Search for the cell housing the specified text and yield its (X, Y) center coordinate. 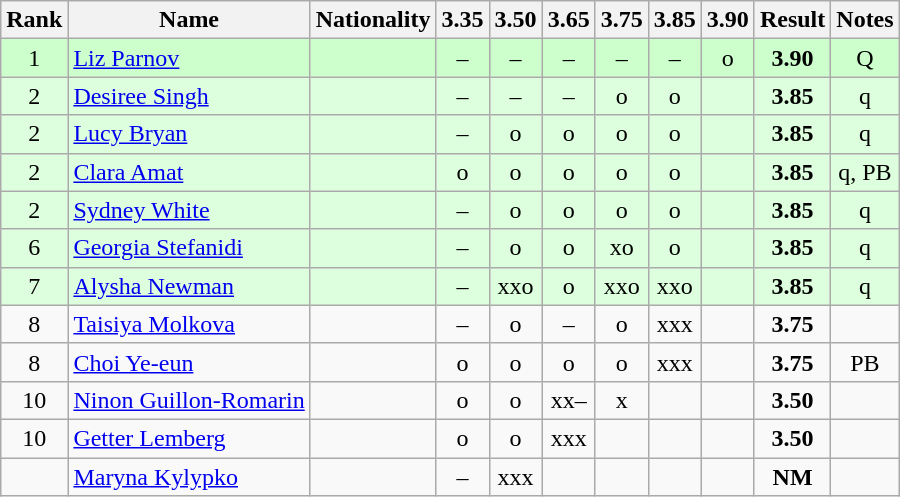
6 (34, 248)
Lucy Bryan (189, 134)
Result (792, 20)
Desiree Singh (189, 96)
xo (622, 248)
x (622, 400)
xx– (568, 400)
3.35 (462, 20)
Q (865, 58)
3.65 (568, 20)
Georgia Stefanidi (189, 248)
Getter Lemberg (189, 438)
PB (865, 362)
NM (792, 477)
Ninon Guillon-Romarin (189, 400)
Alysha Newman (189, 286)
Clara Amat (189, 172)
7 (34, 286)
Maryna Kylypko (189, 477)
Sydney White (189, 210)
q, PB (865, 172)
Notes (865, 20)
Nationality (373, 20)
Name (189, 20)
Choi Ye-eun (189, 362)
1 (34, 58)
Rank (34, 20)
Taisiya Molkova (189, 324)
Liz Parnov (189, 58)
